Detect which cell encompasses the target text, then output its [x, y] center coordinate. 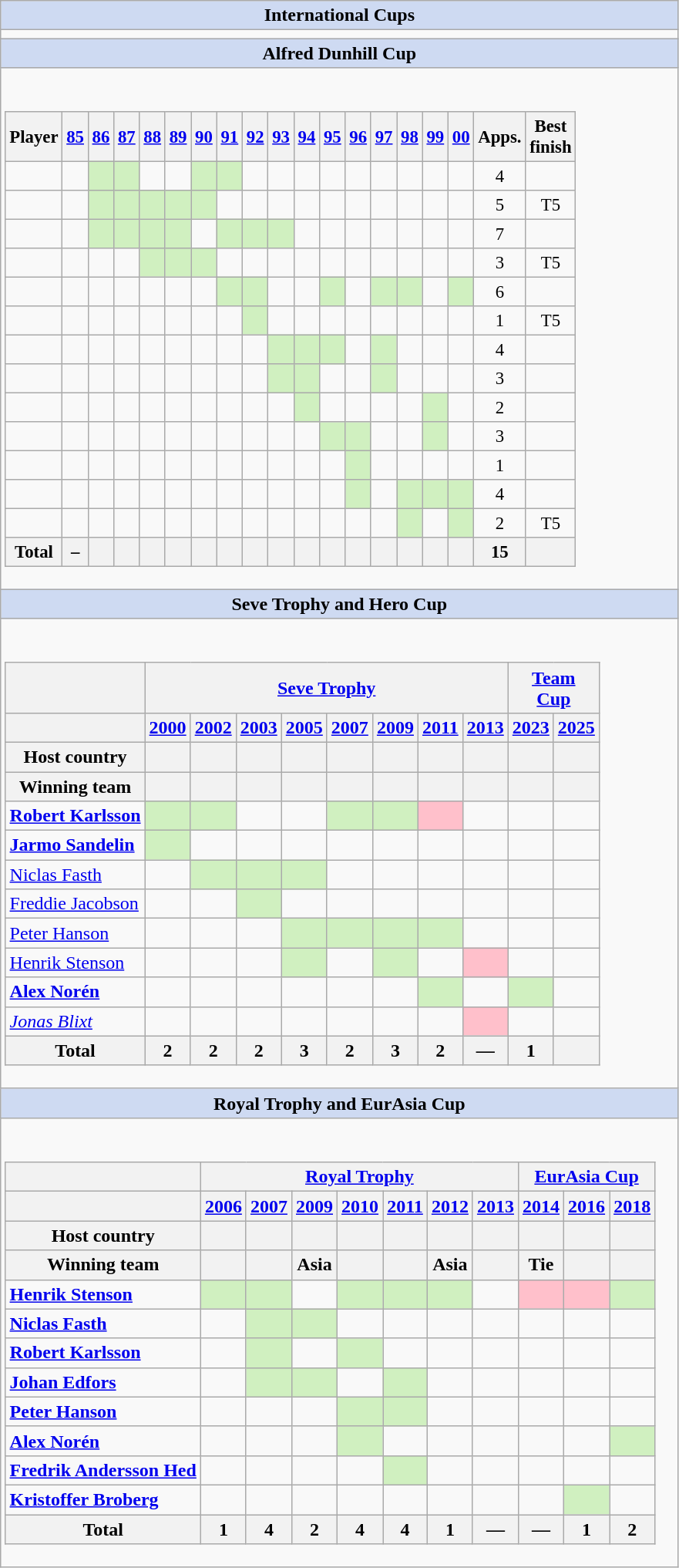
90 [203, 136]
Jarmo Sandelin [76, 845]
5 [499, 204]
Jonas Blixt [76, 1021]
95 [333, 136]
Bestfinish [550, 136]
Player [34, 136]
2014 [541, 1206]
98 [410, 136]
Fredrik Andersson Hed [103, 1470]
15 [499, 552]
85 [76, 136]
2016 [587, 1206]
92 [256, 136]
Player 85 86 87 88 89 90 91 92 93 94 95 96 97 98 99 00 Apps. Bestfinish 4 5 T5 7 3 T5 6 1 T5 4 3 2 3 1 4 2 T5 Total – 15 [339, 329]
86 [100, 136]
Royal Trophy and EurAsia Cup [339, 1103]
Seve Trophy and Hero Cup [339, 604]
2000 [168, 727]
2006 [224, 1206]
91 [230, 136]
EurAsia Cup [586, 1177]
International Cups [339, 15]
7 [499, 234]
94 [307, 136]
2018 [632, 1206]
Freddie Jacobson [76, 904]
Kristoffer Broberg [103, 1499]
6 [499, 292]
2023 [530, 727]
Seve Trophy [327, 688]
96 [358, 136]
2002 [213, 727]
Royal Trophy [359, 1177]
2010 [361, 1206]
2003 [259, 727]
Alfred Dunhill Cup [339, 53]
Tie [541, 1265]
93 [281, 136]
87 [126, 136]
2012 [450, 1206]
88 [153, 136]
00 [461, 136]
97 [384, 136]
2005 [304, 727]
2025 [576, 727]
– [76, 552]
TeamCup [553, 688]
89 [177, 136]
Apps. [499, 136]
99 [435, 136]
Johan Edfors [103, 1382]
